Determine the (x, y) coordinate at the center of the cell enclosing the given text.  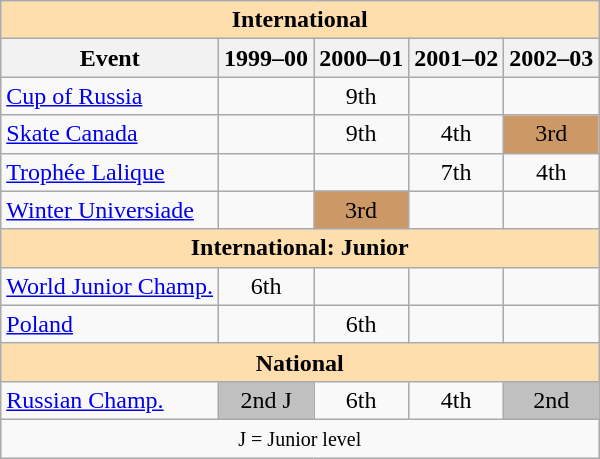
Trophée Lalique (110, 172)
1999–00 (266, 58)
International: Junior (300, 248)
7th (456, 172)
2nd J (266, 400)
Cup of Russia (110, 96)
2002–03 (552, 58)
2nd (552, 400)
Event (110, 58)
World Junior Champ. (110, 286)
2001–02 (456, 58)
International (300, 20)
J = Junior level (300, 438)
Poland (110, 324)
Skate Canada (110, 134)
Winter Universiade (110, 210)
National (300, 362)
Russian Champ. (110, 400)
2000–01 (362, 58)
